Provide the [X, Y] coordinate of the cell's center where the given text is located.  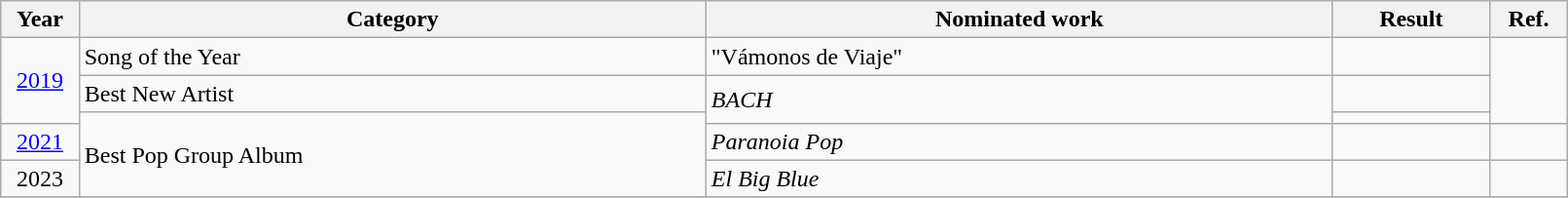
Year [40, 20]
Best New Artist [392, 94]
BACH [1019, 99]
Result [1411, 20]
Ref. [1528, 20]
Category [392, 20]
Best Pop Group Album [392, 154]
2019 [40, 80]
2023 [40, 178]
2021 [40, 141]
El Big Blue [1019, 178]
"Vámonos de Viaje" [1019, 57]
Song of the Year [392, 57]
Nominated work [1019, 20]
Paranoia Pop [1019, 141]
